Capture the cell that displays the provided text and extract its [x, y] central coordinate. 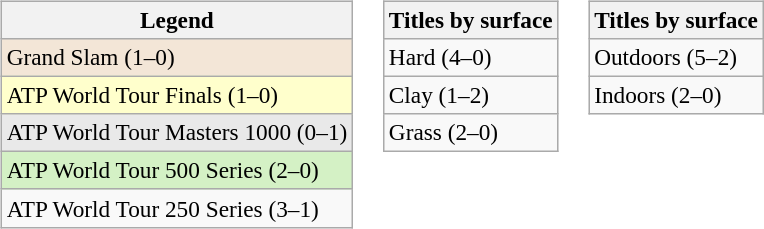
ATP World Tour 250 Series (3–1) [176, 208]
Hard (4–0) [470, 57]
ATP World Tour Finals (1–0) [176, 95]
Legend [176, 20]
Grand Slam (1–0) [176, 57]
Grass (2–0) [470, 133]
ATP World Tour Masters 1000 (0–1) [176, 133]
Outdoors (5–2) [676, 57]
Indoors (2–0) [676, 95]
ATP World Tour 500 Series (2–0) [176, 171]
Clay (1–2) [470, 95]
